Provide the [x, y] coordinate of the cell's center where the given text is located.  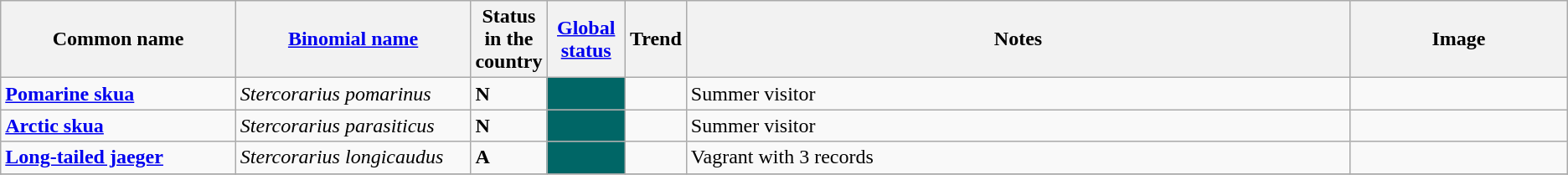
Common name [119, 39]
Binomial name [353, 39]
Vagrant with 3 records [1018, 157]
Stercorarius pomarinus [353, 94]
Pomarine skua [119, 94]
Stercorarius parasiticus [353, 126]
Arctic skua [119, 126]
A [509, 157]
Notes [1018, 39]
Global status [586, 39]
Long-tailed jaeger [119, 157]
Trend [655, 39]
Stercorarius longicaudus [353, 157]
Status in the country [509, 39]
Image [1459, 39]
